Find where the given text appears and provide that cell's center as [X, Y] coordinate. 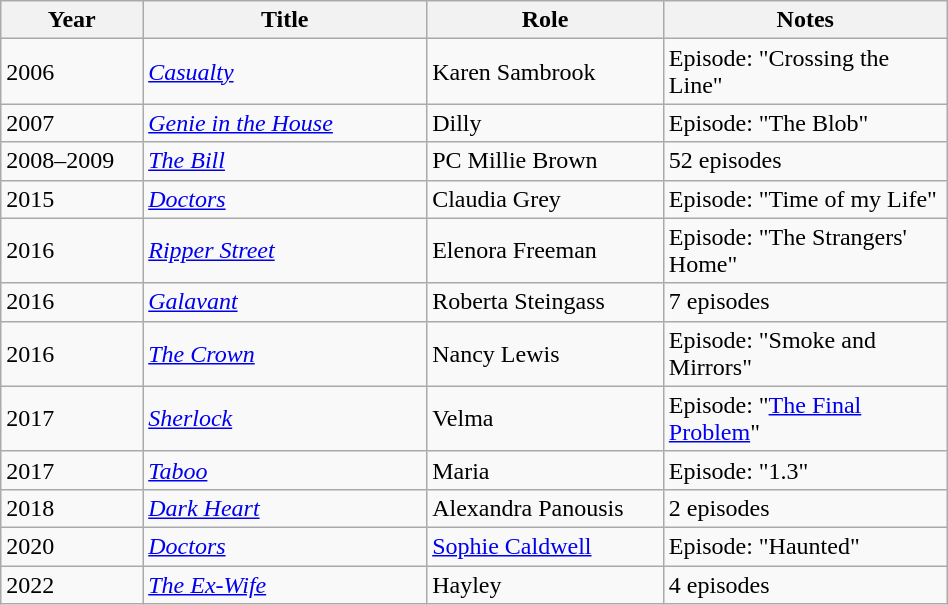
PC Millie Brown [546, 161]
Episode: "Time of my Life" [805, 199]
Galavant [285, 302]
2018 [72, 508]
Role [546, 20]
Velma [546, 418]
Maria [546, 470]
Dilly [546, 123]
Alexandra Panousis [546, 508]
7 episodes [805, 302]
Year [72, 20]
2015 [72, 199]
Genie in the House [285, 123]
Hayley [546, 585]
4 episodes [805, 585]
2008–2009 [72, 161]
Nancy Lewis [546, 354]
2020 [72, 546]
Episode: "Smoke and Mirrors" [805, 354]
Episode: "1.3" [805, 470]
Ripper Street [285, 250]
2006 [72, 72]
Claudia Grey [546, 199]
Episode: "Haunted" [805, 546]
2022 [72, 585]
Taboo [285, 470]
Title [285, 20]
Episode: "Crossing the Line" [805, 72]
Elenora Freeman [546, 250]
The Ex-Wife [285, 585]
2 episodes [805, 508]
Sophie Caldwell [546, 546]
Notes [805, 20]
52 episodes [805, 161]
Roberta Steingass [546, 302]
Karen Sambrook [546, 72]
Episode: "The Final Problem" [805, 418]
Episode: "The Strangers' Home" [805, 250]
Episode: "The Blob" [805, 123]
Dark Heart [285, 508]
Casualty [285, 72]
2007 [72, 123]
The Bill [285, 161]
The Crown [285, 354]
Sherlock [285, 418]
